Locate the cell with the specified text and output its [X, Y] center coordinate. 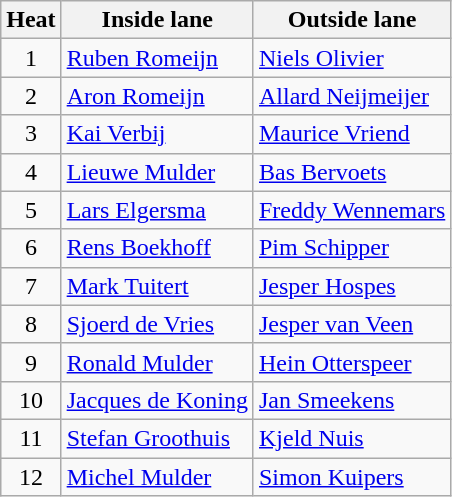
10 [31, 400]
8 [31, 324]
6 [31, 248]
Simon Kuipers [352, 477]
Michel Mulder [157, 477]
5 [31, 210]
Lars Elgersma [157, 210]
Ruben Romeijn [157, 58]
12 [31, 477]
11 [31, 438]
Jesper Hospes [352, 286]
Jacques de Koning [157, 400]
4 [31, 172]
Heat [31, 20]
Bas Bervoets [352, 172]
Kai Verbij [157, 134]
Lieuwe Mulder [157, 172]
Stefan Groothuis [157, 438]
Jesper van Veen [352, 324]
Aron Romeijn [157, 96]
1 [31, 58]
Kjeld Nuis [352, 438]
9 [31, 362]
Allard Neijmeijer [352, 96]
Ronald Mulder [157, 362]
Jan Smeekens [352, 400]
Pim Schipper [352, 248]
Mark Tuitert [157, 286]
Sjoerd de Vries [157, 324]
Niels Olivier [352, 58]
3 [31, 134]
Hein Otterspeer [352, 362]
Maurice Vriend [352, 134]
Inside lane [157, 20]
Freddy Wennemars [352, 210]
7 [31, 286]
Rens Boekhoff [157, 248]
2 [31, 96]
Outside lane [352, 20]
